Capture the cell that displays the provided text and extract its [x, y] central coordinate. 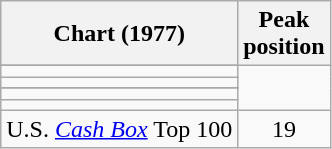
U.S. Cash Box Top 100 [120, 129]
Peakposition [284, 34]
Chart (1977) [120, 34]
19 [284, 129]
